Pinpoint the cell where the given text exists, returning its [x, y] midpoint coordinate. 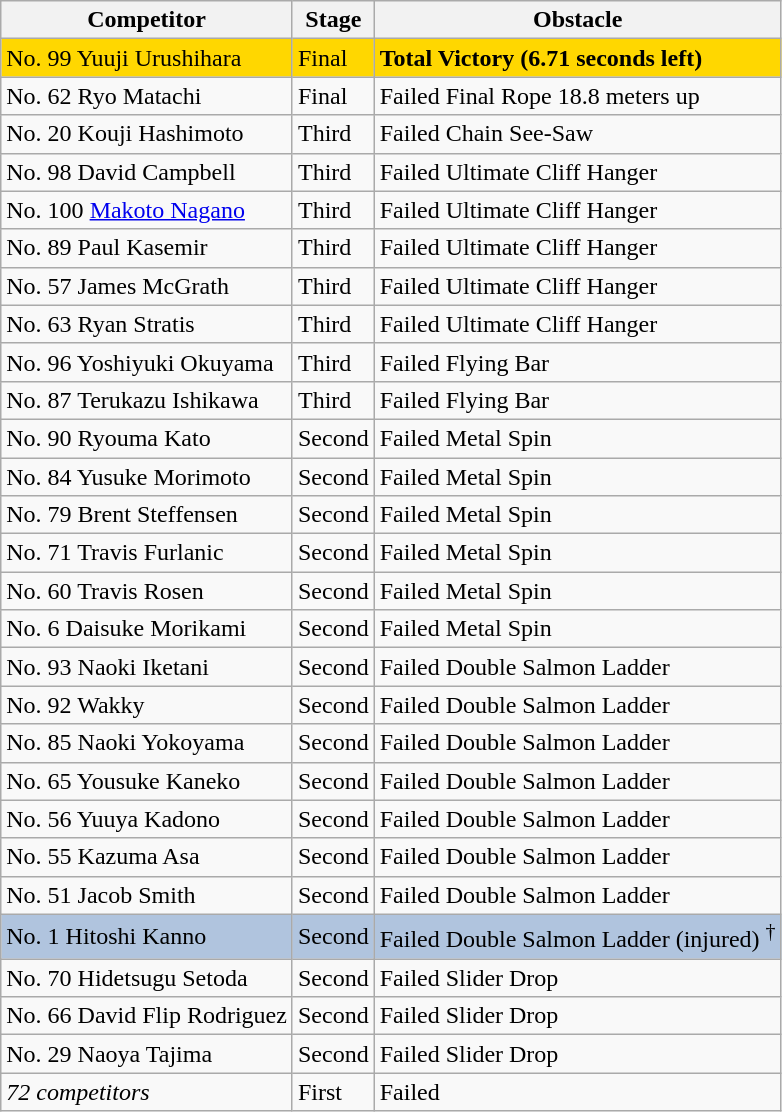
No. 84 Yusuke Morimoto [147, 477]
No. 60 Travis Rosen [147, 591]
No. 1 Hitoshi Kanno [147, 936]
Obstacle [578, 20]
No. 71 Travis Furlanic [147, 553]
No. 96 Yoshiyuki Okuyama [147, 362]
No. 29 Naoya Tajima [147, 1054]
No. 55 Kazuma Asa [147, 857]
Failed Final Rope 18.8 meters up [578, 96]
Stage [333, 20]
Failed Chain See-Saw [578, 134]
No. 89 Paul Kasemir [147, 248]
No. 98 David Campbell [147, 172]
No. 100 Makoto Nagano [147, 210]
72 competitors [147, 1092]
No. 70 Hidetsugu Setoda [147, 978]
No. 66 David Flip Rodriguez [147, 1016]
No. 56 Yuuya Kadono [147, 819]
Failed [578, 1092]
Total Victory (6.71 seconds left) [578, 58]
No. 20 Kouji Hashimoto [147, 134]
First [333, 1092]
Competitor [147, 20]
Failed Double Salmon Ladder (injured) † [578, 936]
No. 90 Ryouma Kato [147, 438]
No. 63 Ryan Stratis [147, 324]
No. 51 Jacob Smith [147, 895]
No. 85 Naoki Yokoyama [147, 743]
No. 6 Daisuke Morikami [147, 629]
No. 62 Ryo Matachi [147, 96]
No. 99 Yuuji Urushihara [147, 58]
No. 79 Brent Steffensen [147, 515]
No. 93 Naoki Iketani [147, 667]
No. 65 Yousuke Kaneko [147, 781]
No. 87 Terukazu Ishikawa [147, 400]
No. 92 Wakky [147, 705]
No. 57 James McGrath [147, 286]
